For the text-containing cell, return its midpoint in (x, y) coordinate format. 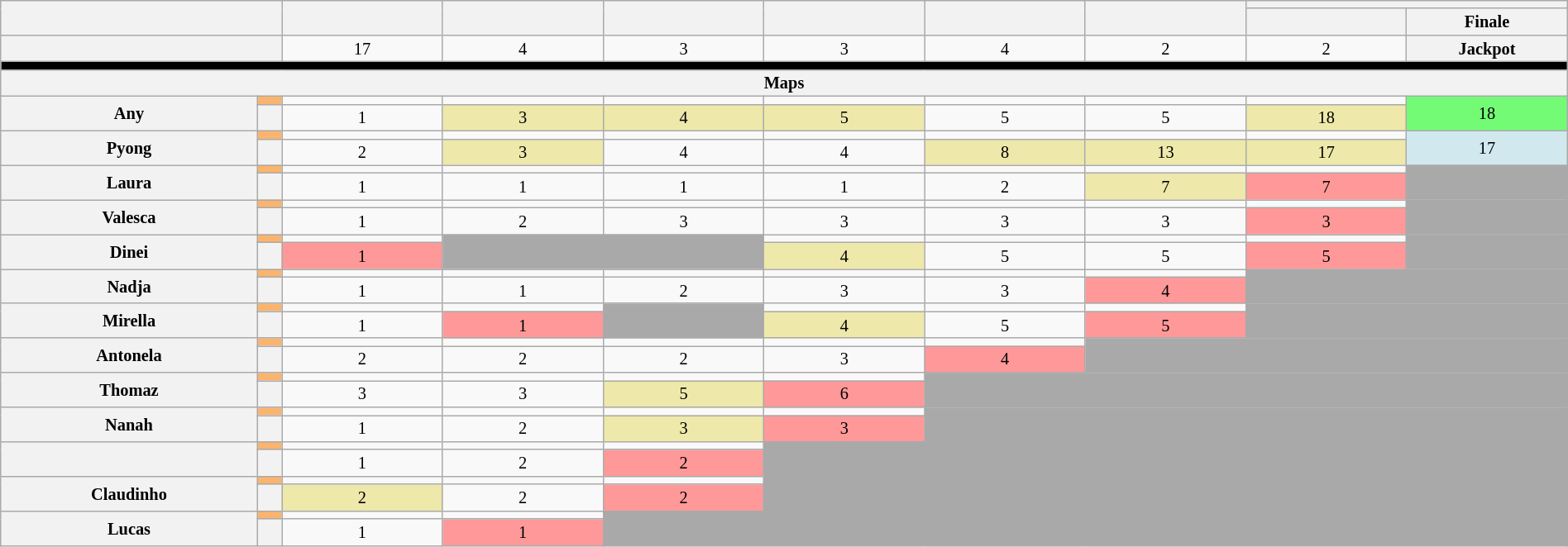
Lucas (129, 528)
8 (1005, 152)
Maps (784, 83)
13 (1165, 152)
Antonela (129, 355)
Nanah (129, 424)
Mirella (129, 321)
Valesca (129, 217)
Claudinho (129, 493)
Any (129, 113)
6 (844, 393)
Jackpot (1487, 48)
Pyong (129, 148)
Finale (1487, 21)
Thomaz (129, 390)
Nadja (129, 286)
Dinei (129, 251)
Laura (129, 183)
